Search for the cell housing the specified text and yield its [X, Y] center coordinate. 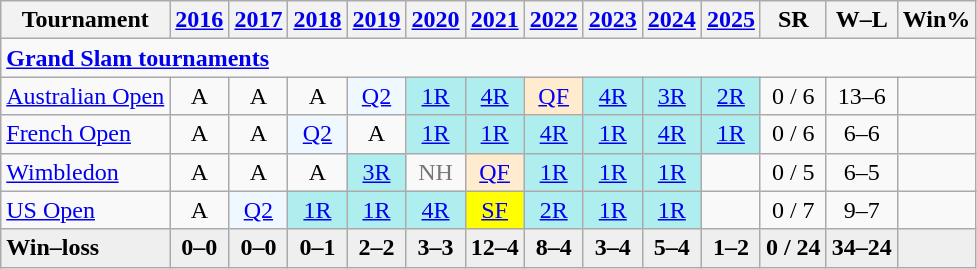
US Open [86, 210]
French Open [86, 134]
NH [436, 172]
Tournament [86, 20]
34–24 [862, 248]
0 / 7 [793, 210]
Win–loss [86, 248]
Grand Slam tournaments [488, 58]
2019 [376, 20]
W–L [862, 20]
13–6 [862, 96]
12–4 [494, 248]
Wimbledon [86, 172]
8–4 [554, 248]
Win% [936, 20]
SF [494, 210]
2020 [436, 20]
2016 [200, 20]
2018 [318, 20]
0 / 5 [793, 172]
1–2 [730, 248]
0–1 [318, 248]
2025 [730, 20]
2021 [494, 20]
SR [793, 20]
3–4 [612, 248]
0 / 24 [793, 248]
2–2 [376, 248]
6–5 [862, 172]
6–6 [862, 134]
9–7 [862, 210]
5–4 [672, 248]
Australian Open [86, 96]
2022 [554, 20]
2023 [612, 20]
3–3 [436, 248]
2024 [672, 20]
2017 [258, 20]
